Output the [x, y] coordinate of the center of the cell containing the given text.  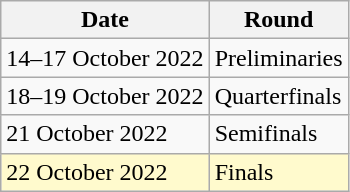
Date [105, 20]
21 October 2022 [105, 134]
Preliminaries [278, 58]
22 October 2022 [105, 172]
Round [278, 20]
18–19 October 2022 [105, 96]
14–17 October 2022 [105, 58]
Semifinals [278, 134]
Quarterfinals [278, 96]
Finals [278, 172]
